Search for the cell housing the specified text and yield its [x, y] center coordinate. 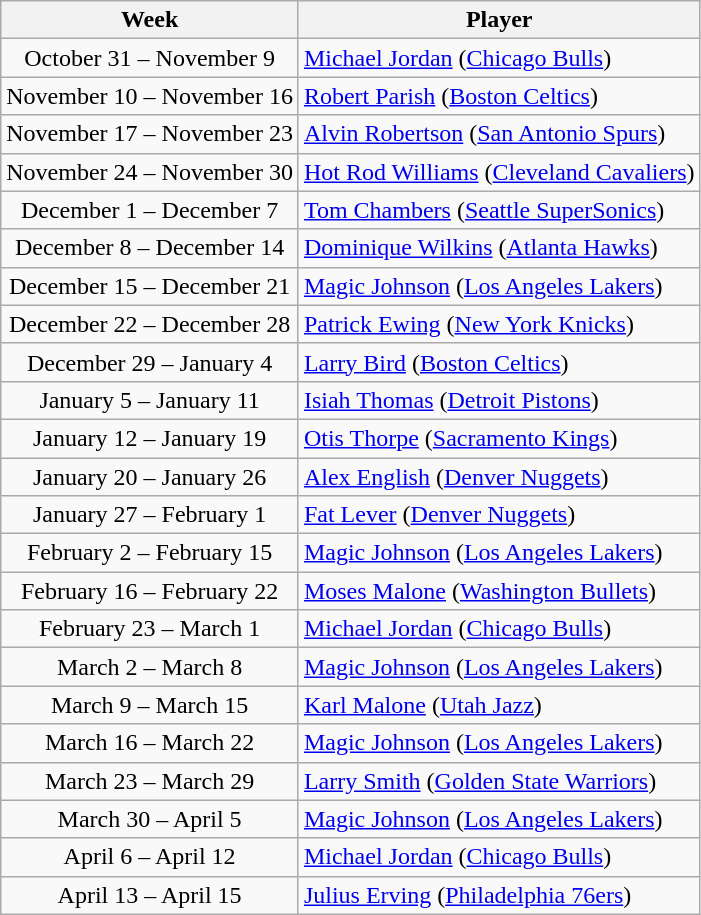
March 16 – March 22 [150, 743]
Alex English (Denver Nuggets) [499, 477]
January 27 – February 1 [150, 515]
Larry Bird (Boston Celtics) [499, 362]
Julius Erving (Philadelphia 76ers) [499, 895]
November 24 – November 30 [150, 172]
December 22 – December 28 [150, 324]
Isiah Thomas (Detroit Pistons) [499, 400]
Player [499, 20]
Otis Thorpe (Sacramento Kings) [499, 438]
February 16 – February 22 [150, 591]
Alvin Robertson (San Antonio Spurs) [499, 134]
November 10 – November 16 [150, 96]
Hot Rod Williams (Cleveland Cavaliers) [499, 172]
April 13 – April 15 [150, 895]
January 20 – January 26 [150, 477]
December 1 – December 7 [150, 210]
December 8 – December 14 [150, 248]
March 2 – March 8 [150, 667]
Fat Lever (Denver Nuggets) [499, 515]
Tom Chambers (Seattle SuperSonics) [499, 210]
December 29 – January 4 [150, 362]
October 31 – November 9 [150, 58]
January 12 – January 19 [150, 438]
November 17 – November 23 [150, 134]
March 9 – March 15 [150, 705]
Moses Malone (Washington Bullets) [499, 591]
April 6 – April 12 [150, 857]
Larry Smith (Golden State Warriors) [499, 781]
February 2 – February 15 [150, 553]
December 15 – December 21 [150, 286]
Robert Parish (Boston Celtics) [499, 96]
Patrick Ewing (New York Knicks) [499, 324]
March 30 – April 5 [150, 819]
February 23 – March 1 [150, 629]
March 23 – March 29 [150, 781]
Week [150, 20]
January 5 – January 11 [150, 400]
Karl Malone (Utah Jazz) [499, 705]
Dominique Wilkins (Atlanta Hawks) [499, 248]
